Identify which cell holds the provided text, then report its [X, Y] central coordinate. 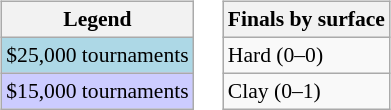
Legend [97, 20]
Clay (0–1) [306, 91]
Hard (0–0) [306, 55]
Finals by surface [306, 20]
$15,000 tournaments [97, 91]
$25,000 tournaments [97, 55]
